Scan for the cell matching the given text and deliver its (X, Y) coordinate at center. 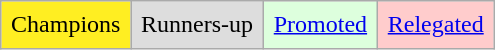
Promoted (320, 25)
Runners-up (198, 25)
Champions (66, 25)
Relegated (436, 25)
